Capture the cell that displays the provided text and extract its (x, y) central coordinate. 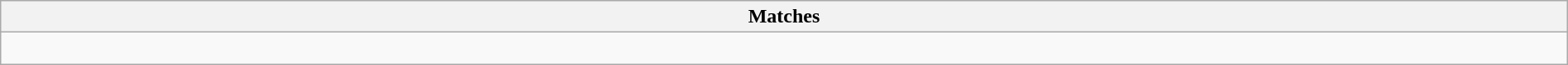
Matches (784, 17)
